Locate the cell with the specified text and output its [x, y] center coordinate. 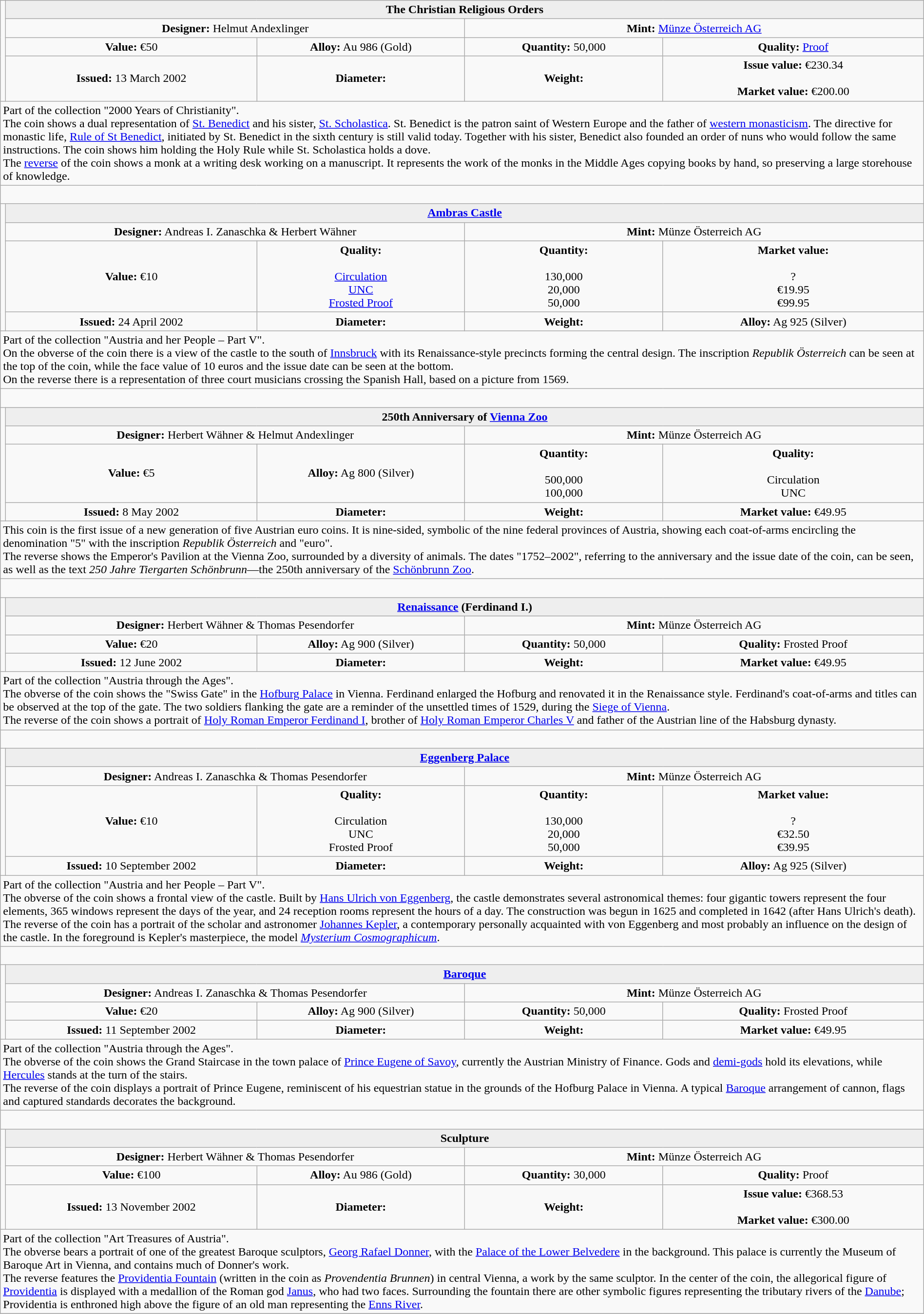
Quality:Circulation UNC [793, 474]
Designer: Andreas I. Zanaschka & Herbert Wähner [235, 232]
Issued: 13 March 2002 [132, 78]
Value: €50 [132, 47]
Issue value: €368.53Market value: €300.00 [793, 1207]
Issued: 11 September 2002 [132, 1030]
Issued: 24 April 2002 [132, 321]
Alloy: Ag 800 (Silver) [361, 474]
Value: €100 [132, 1175]
Issue value: €230.34Market value: €200.00 [793, 78]
Issued: 12 June 2002 [132, 662]
250th Anniversary of Vienna Zoo [465, 417]
Market value:? €19.95 €99.95 [793, 276]
Issued: 10 September 2002 [132, 866]
Issued: 13 November 2002 [132, 1207]
Designer: Helmut Andexlinger [235, 28]
Market value:? €32.50 €39.95 [793, 821]
Designer: Herbert Wähner & Helmut Andexlinger [235, 435]
Renaissance (Ferdinand I.) [465, 607]
Value: €5 [132, 474]
Baroque [465, 974]
Sculpture [465, 1138]
Eggenberg Palace [465, 757]
Quantity:500,000 100,000 [564, 474]
Ambras Castle [465, 213]
The Christian Religious Orders [465, 10]
Quantity: 30,000 [564, 1175]
Issued: 8 May 2002 [132, 512]
